Output the [x, y] coordinate of the center of the cell containing the given text.  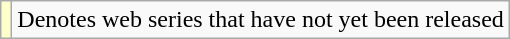
Denotes web series that have not yet been released [261, 20]
